Pinpoint the cell where the given text exists, returning its [X, Y] midpoint coordinate. 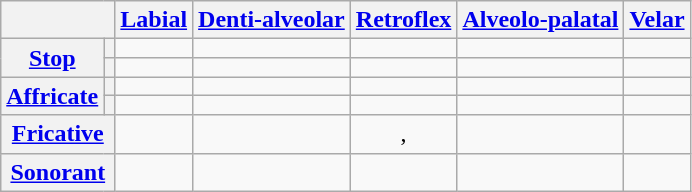
Velar [657, 20]
Fricative [58, 134]
, [404, 134]
Sonorant [58, 172]
Stop [52, 58]
Affricate [52, 96]
Alveolo-palatal [540, 20]
Labial [154, 20]
Retroflex [404, 20]
Denti-alveolar [272, 20]
